Find where the given text appears and provide that cell's center as (x, y) coordinate. 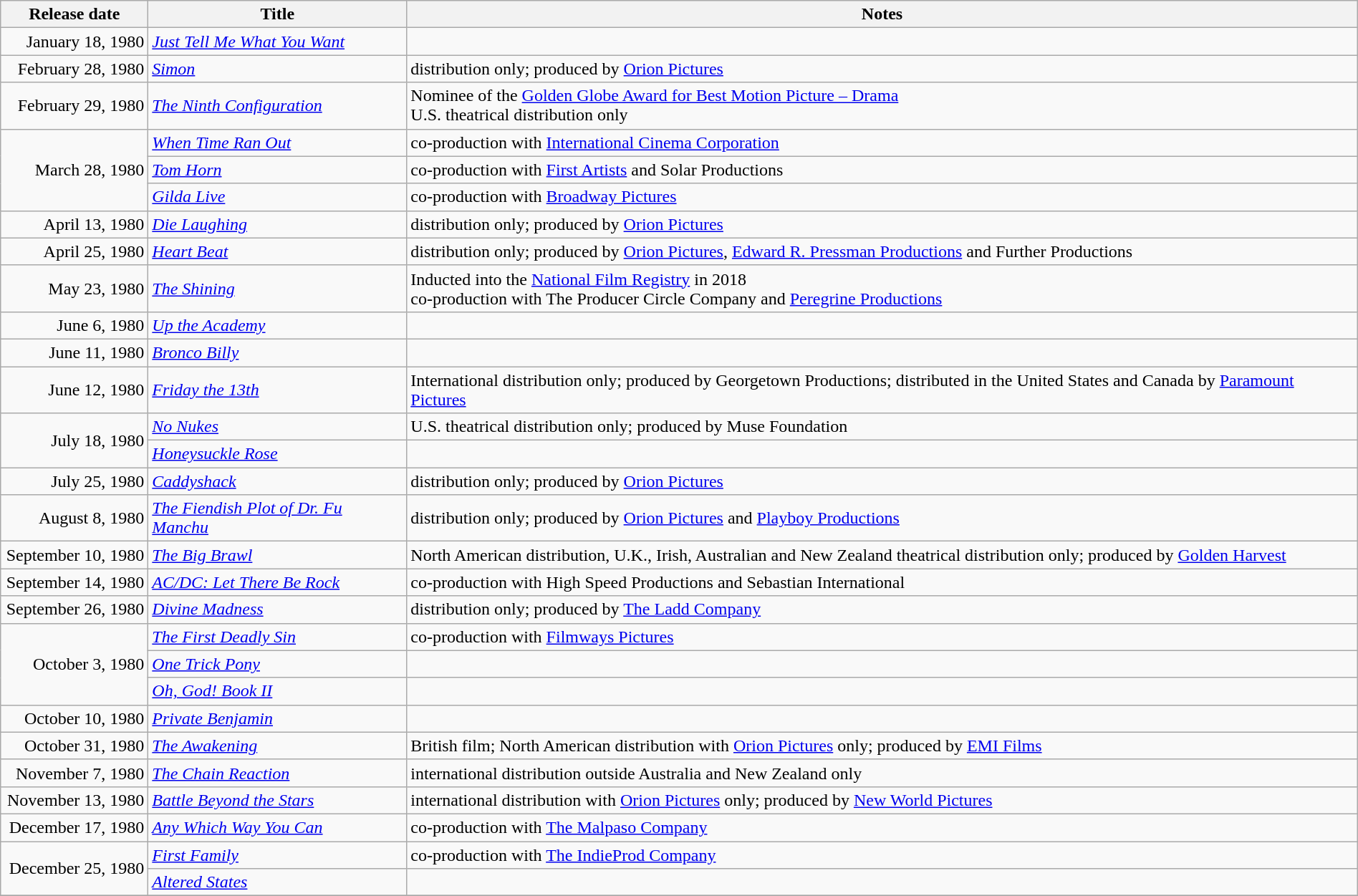
co-production with International Cinema Corporation (882, 143)
October 3, 1980 (74, 664)
international distribution with Orion Pictures only; produced by New World Pictures (882, 800)
Oh, God! Book II (278, 691)
August 8, 1980 (74, 519)
Inducted into the National Film Registry in 2018co-production with The Producer Circle Company and Peregrine Productions (882, 288)
February 29, 1980 (74, 106)
Release date (74, 14)
October 31, 1980 (74, 746)
September 10, 1980 (74, 555)
International distribution only; produced by Georgetown Productions; distributed in the United States and Canada by Paramount Pictures (882, 390)
December 25, 1980 (74, 868)
June 12, 1980 (74, 390)
November 7, 1980 (74, 773)
co-production with The Malpaso Company (882, 827)
distribution only; produced by The Ladd Company (882, 610)
Divine Madness (278, 610)
The Shining (278, 288)
distribution only; produced by Orion Pictures and Playboy Productions (882, 519)
co-production with First Artists and Solar Productions (882, 170)
June 11, 1980 (74, 352)
The First Deadly Sin (278, 637)
co-production with The IndieProd Company (882, 854)
The Big Brawl (278, 555)
British film; North American distribution with Orion Pictures only; produced by EMI Films (882, 746)
co-production with High Speed Productions and Sebastian International (882, 582)
North American distribution, U.K., Irish, Australian and New Zealand theatrical distribution only; produced by Golden Harvest (882, 555)
Up the Academy (278, 325)
April 25, 1980 (74, 251)
Tom Horn (278, 170)
Private Benjamin (278, 718)
Just Tell Me What You Want (278, 42)
Bronco Billy (278, 352)
co-production with Filmways Pictures (882, 637)
January 18, 1980 (74, 42)
Title (278, 14)
When Time Ran Out (278, 143)
March 28, 1980 (74, 170)
Friday the 13th (278, 390)
co-production with Broadway Pictures (882, 197)
December 17, 1980 (74, 827)
Honeysuckle Rose (278, 454)
Caddyshack (278, 481)
February 28, 1980 (74, 69)
Any Which Way You Can (278, 827)
The Chain Reaction (278, 773)
September 26, 1980 (74, 610)
June 6, 1980 (74, 325)
Die Laughing (278, 224)
April 13, 1980 (74, 224)
First Family (278, 854)
Battle Beyond the Stars (278, 800)
The Ninth Configuration (278, 106)
Gilda Live (278, 197)
November 13, 1980 (74, 800)
Nominee of the Golden Globe Award for Best Motion Picture – DramaU.S. theatrical distribution only (882, 106)
AC/DC: Let There Be Rock (278, 582)
September 14, 1980 (74, 582)
July 18, 1980 (74, 440)
May 23, 1980 (74, 288)
Altered States (278, 882)
international distribution outside Australia and New Zealand only (882, 773)
October 10, 1980 (74, 718)
U.S. theatrical distribution only; produced by Muse Foundation (882, 427)
The Fiendish Plot of Dr. Fu Manchu (278, 519)
One Trick Pony (278, 664)
No Nukes (278, 427)
distribution only; produced by Orion Pictures, Edward R. Pressman Productions and Further Productions (882, 251)
Notes (882, 14)
Heart Beat (278, 251)
July 25, 1980 (74, 481)
Simon (278, 69)
The Awakening (278, 746)
